Search for the cell housing the specified text and yield its [x, y] center coordinate. 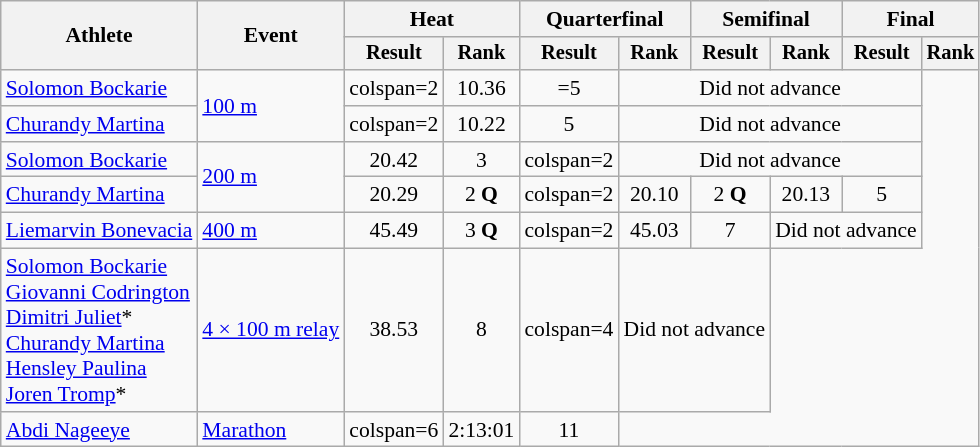
Event [270, 36]
Heat [432, 19]
10.22 [481, 124]
Final [911, 19]
200 m [270, 178]
4 × 100 m relay [270, 330]
3 [481, 160]
Semifinal [766, 19]
20.29 [394, 195]
Athlete [100, 36]
20.42 [394, 160]
3 Q [481, 231]
Liemarvin Bonevacia [100, 231]
45.49 [394, 231]
45.03 [654, 231]
7 [730, 231]
100 m [270, 106]
Solomon BockarieGiovanni CodringtonDimitri Juliet*Churandy MartinaHensley PaulinaJoren Tromp* [100, 330]
20.13 [806, 195]
colspan=4 [568, 330]
10.36 [481, 88]
=5 [568, 88]
8 [481, 330]
20.10 [654, 195]
Quarterfinal [604, 19]
38.53 [394, 330]
400 m [270, 231]
